From the cell containing the given text, extract its center point as (x, y) coordinate. 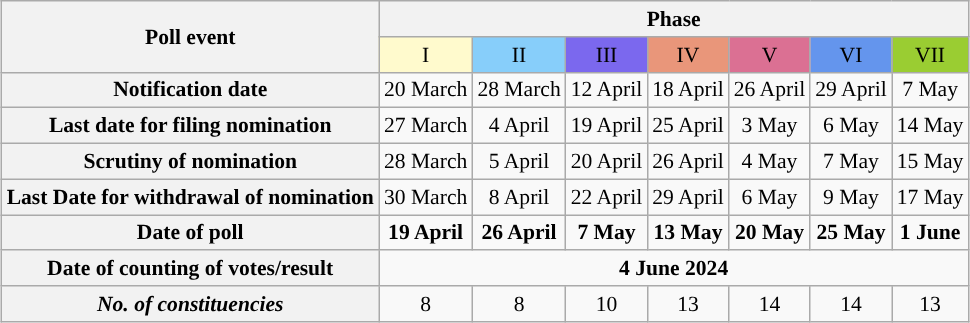
30 March (426, 197)
VII (930, 54)
18 April (688, 90)
12 April (606, 90)
I (426, 54)
No. of constituencies (190, 304)
V (770, 54)
25 May (850, 232)
4 May (770, 161)
Notification date (190, 90)
20 March (426, 90)
III (606, 54)
4 April (518, 126)
4 June 2024 (674, 268)
27 March (426, 126)
17 May (930, 197)
9 May (850, 197)
15 May (930, 161)
Date of counting of votes/result (190, 268)
VI (850, 54)
Last date for filing nomination (190, 126)
13 May (688, 232)
22 April (606, 197)
Last Date for withdrawal of nomination (190, 197)
5 April (518, 161)
3 May (770, 126)
20 April (606, 161)
II (518, 54)
Date of poll (190, 232)
14 May (930, 126)
8 April (518, 197)
20 May (770, 232)
1 June (930, 232)
Phase (674, 19)
Poll event (190, 36)
IV (688, 54)
Scrutiny of nomination (190, 161)
25 April (688, 126)
10 (606, 304)
